Provide the [x, y] coordinate of the cell's center where the given text is located.  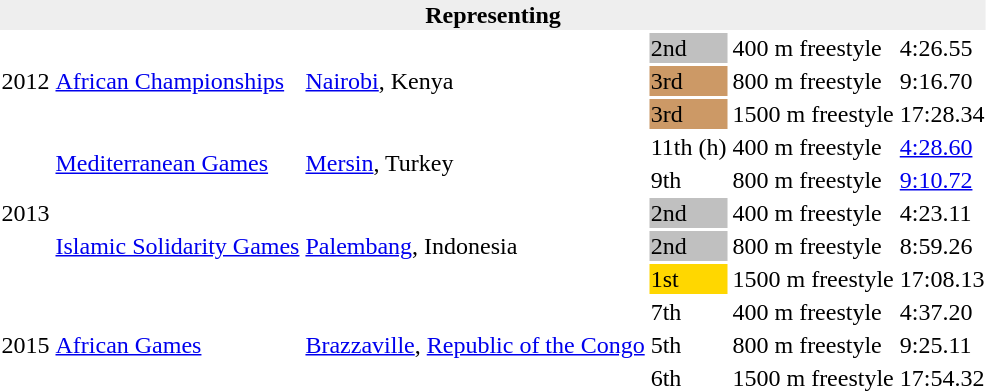
17:08.13 [942, 279]
Palembang, Indonesia [475, 246]
1st [688, 279]
4:23.11 [942, 213]
8:59.26 [942, 246]
4:26.55 [942, 48]
Nairobi, Kenya [475, 81]
5th [688, 345]
Islamic Solidarity Games [178, 246]
4:28.60 [942, 147]
17:28.34 [942, 114]
Mersin, Turkey [475, 164]
9:16.70 [942, 81]
7th [688, 312]
Mediterranean Games [178, 164]
Representing [493, 15]
9:25.11 [942, 345]
9:10.72 [942, 180]
2012 [26, 81]
11th (h) [688, 147]
4:37.20 [942, 312]
African Championships [178, 81]
2013 [26, 213]
9th [688, 180]
